Return the [x, y] coordinate for the center point of the cell that contains the specified text.  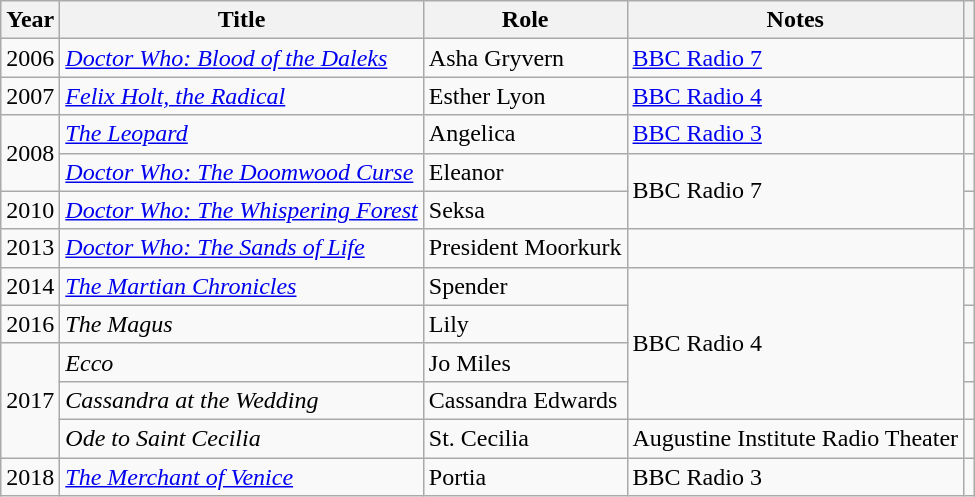
2016 [30, 324]
The Merchant of Venice [242, 477]
2007 [30, 96]
Eleanor [525, 172]
Seksa [525, 210]
Ecco [242, 362]
Cassandra at the Wedding [242, 400]
Spender [525, 286]
The Leopard [242, 134]
Angelica [525, 134]
The Martian Chronicles [242, 286]
Doctor Who: The Sands of Life [242, 248]
Year [30, 20]
Doctor Who: Blood of the Daleks [242, 58]
2006 [30, 58]
Esther Lyon [525, 96]
2018 [30, 477]
Asha Gryvern [525, 58]
2017 [30, 400]
Augustine Institute Radio Theater [796, 438]
Notes [796, 20]
2010 [30, 210]
Cassandra Edwards [525, 400]
Doctor Who: The Doomwood Curse [242, 172]
Felix Holt, the Radical [242, 96]
2013 [30, 248]
The Magus [242, 324]
2008 [30, 153]
Title [242, 20]
Doctor Who: The Whispering Forest [242, 210]
President Moorkurk [525, 248]
2014 [30, 286]
St. Cecilia [525, 438]
Jo Miles [525, 362]
Lily [525, 324]
Portia [525, 477]
Role [525, 20]
Ode to Saint Cecilia [242, 438]
